Provide the (X, Y) coordinate of the cell's center where the given text is located.  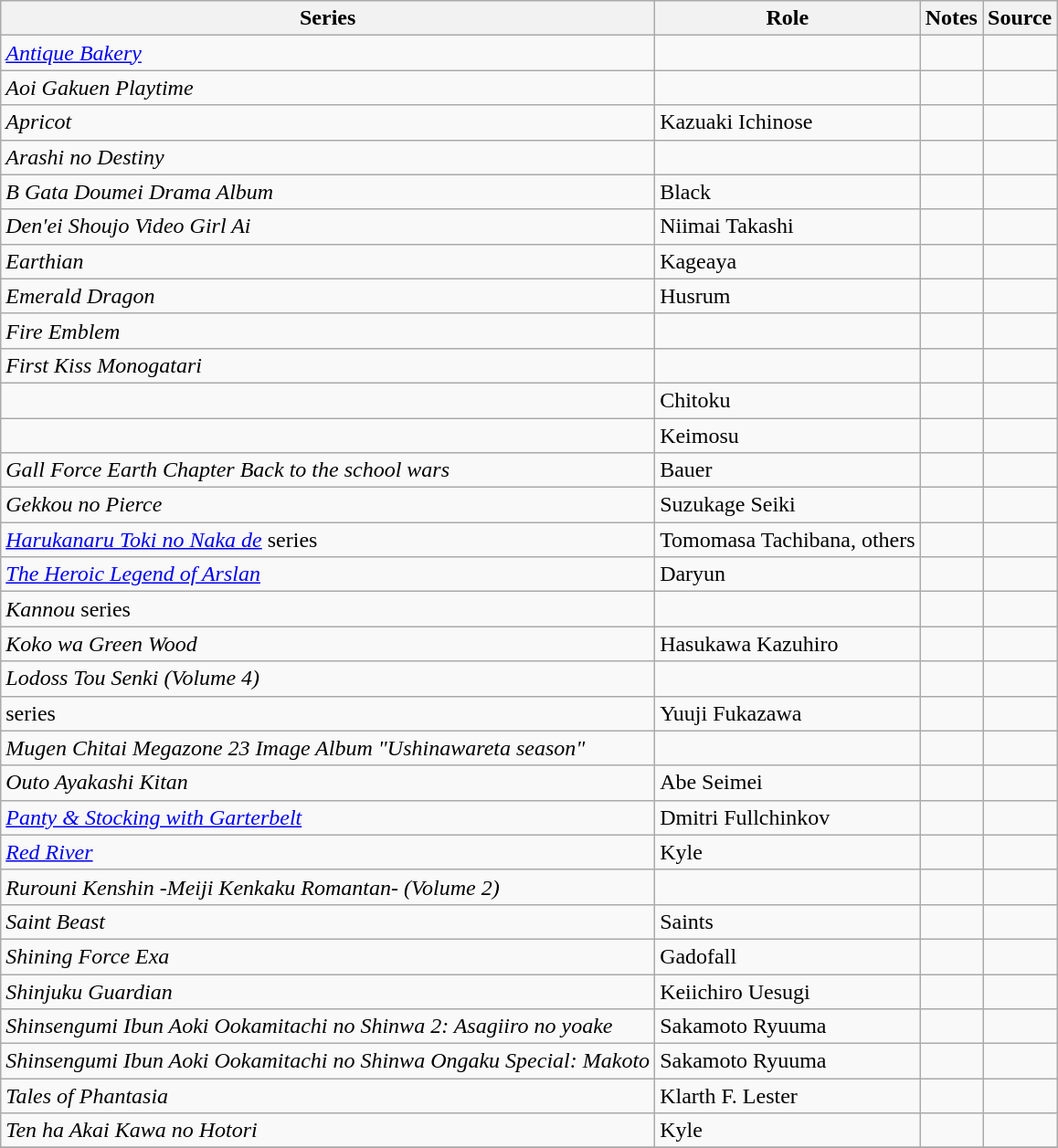
Keimosu (788, 436)
Klarth F. Lester (788, 1096)
Gall Force Earth Chapter Back to the school wars (328, 470)
Kageaya (788, 261)
Koko wa Green Wood (328, 644)
Kazuaki Ichinose (788, 122)
series (328, 713)
First Kiss Monogatari (328, 365)
Gadofall (788, 956)
Husrum (788, 296)
The Heroic Legend of Arslan (328, 574)
Arashi no Destiny (328, 157)
Aoi Gakuen Playtime (328, 88)
Chitoku (788, 400)
Yuuji Fukazawa (788, 713)
Series (328, 18)
Mugen Chitai Megazone 23 Image Album "Ushinawareta season" (328, 748)
Source (1020, 18)
Shinsengumi Ibun Aoki Ookamitachi no Shinwa 2: Asagiiro no yoake (328, 1027)
Antique Bakery (328, 53)
Keiichiro Uesugi (788, 991)
Emerald Dragon (328, 296)
Saints (788, 922)
Notes (951, 18)
Den'ei Shoujo Video Girl Ai (328, 226)
Abe Seimei (788, 783)
Red River (328, 852)
Shining Force Exa (328, 956)
Harukanaru Toki no Naka de series (328, 540)
Suzukage Seiki (788, 505)
Rurouni Kenshin -Meiji Kenkaku Romantan- (Volume 2) (328, 887)
Saint Beast (328, 922)
Hasukawa Kazuhiro (788, 644)
Bauer (788, 470)
Niimai Takashi (788, 226)
B Gata Doumei Drama Album (328, 192)
Kannou series (328, 609)
Role (788, 18)
Shinjuku Guardian (328, 991)
Shinsengumi Ibun Aoki Ookamitachi no Shinwa Ongaku Special: Makoto (328, 1061)
Outo Ayakashi Kitan (328, 783)
Tomomasa Tachibana, others (788, 540)
Black (788, 192)
Daryun (788, 574)
Tales of Phantasia (328, 1096)
Lodoss Tou Senki (Volume 4) (328, 679)
Ten ha Akai Kawa no Hotori (328, 1131)
Gekkou no Pierce (328, 505)
Earthian (328, 261)
Fire Emblem (328, 331)
Dmitri Fullchinkov (788, 817)
Apricot (328, 122)
Panty & Stocking with Garterbelt (328, 817)
